Return [X, Y] of the center of cell containing provided text 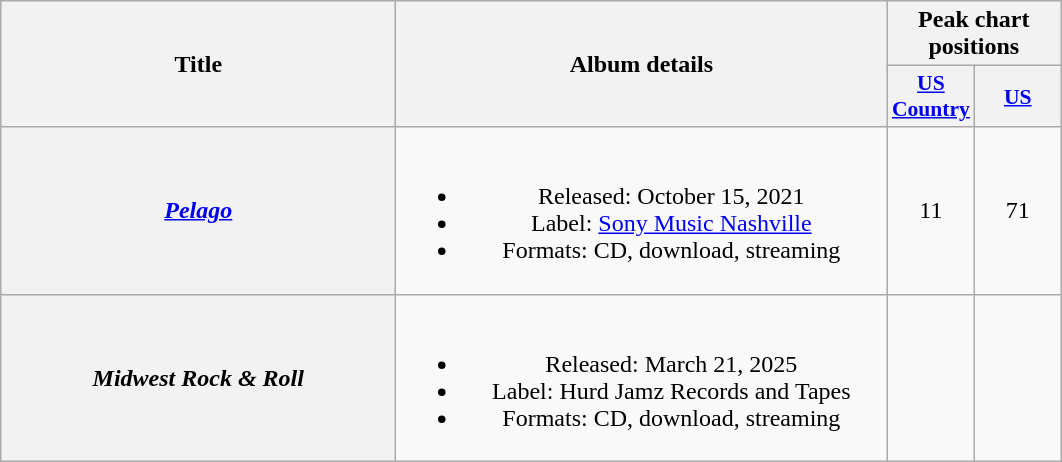
Midwest Rock & Roll [198, 378]
Pelago [198, 210]
Released: October 15, 2021Label: Sony Music NashvilleFormats: CD, download, streaming [642, 210]
71 [1018, 210]
USCountry [931, 96]
Released: March 21, 2025Label: Hurd Jamz Records and TapesFormats: CD, download, streaming [642, 378]
11 [931, 210]
Album details [642, 64]
Peak chartpositions [974, 34]
US [1018, 96]
Title [198, 64]
